Pinpoint the cell where the given text exists, returning its [X, Y] midpoint coordinate. 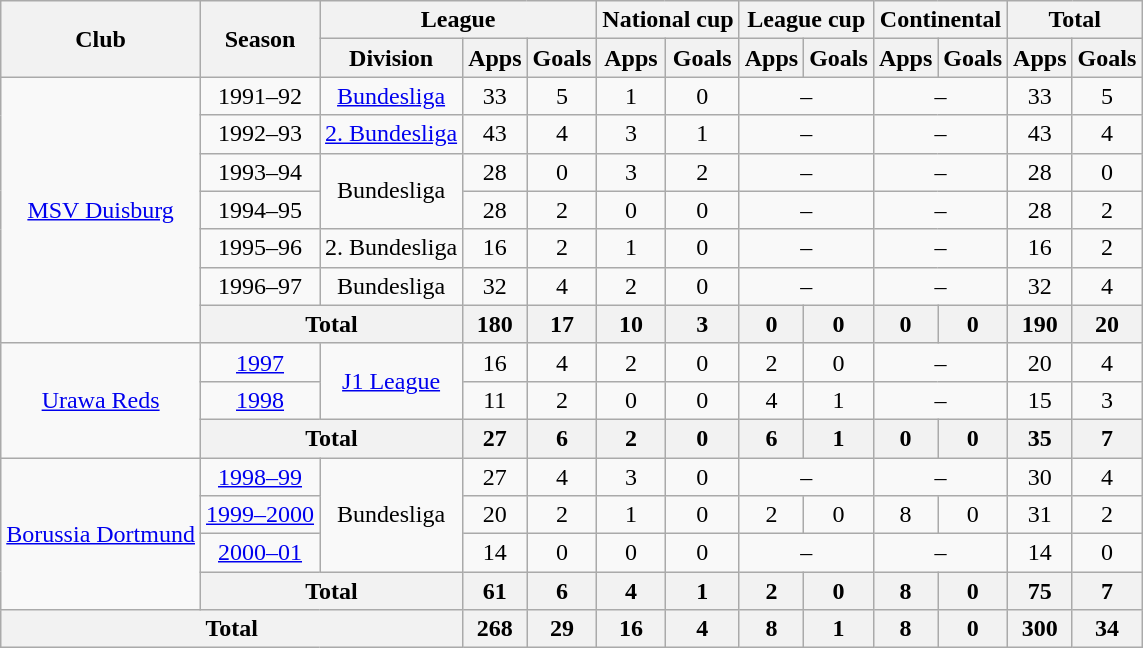
Season [260, 39]
1999–2000 [260, 515]
2000–01 [260, 553]
1998 [260, 400]
League [458, 20]
1996–97 [260, 286]
MSV Duisburg [101, 210]
1994–95 [260, 210]
National cup [668, 20]
29 [562, 629]
35 [1040, 438]
34 [1107, 629]
17 [562, 324]
11 [495, 400]
268 [495, 629]
1991–92 [260, 96]
League cup [806, 20]
31 [1040, 515]
1998–99 [260, 477]
10 [631, 324]
1997 [260, 362]
1995–96 [260, 248]
30 [1040, 477]
75 [1040, 591]
15 [1040, 400]
300 [1040, 629]
Division [392, 58]
Urawa Reds [101, 400]
1992–93 [260, 134]
Club [101, 39]
J1 League [392, 381]
Borussia Dortmund [101, 534]
61 [495, 591]
190 [1040, 324]
Continental [940, 20]
1993–94 [260, 172]
180 [495, 324]
